Provide the [x, y] coordinate of the cell's center where the given text is located.  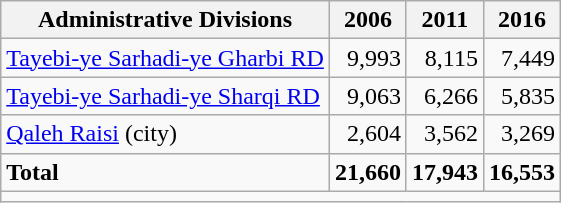
9,993 [368, 58]
16,553 [522, 172]
21,660 [368, 172]
8,115 [444, 58]
Administrative Divisions [166, 20]
2011 [444, 20]
3,562 [444, 134]
Tayebi-ye Sarhadi-ye Gharbi RD [166, 58]
Qaleh Raisi (city) [166, 134]
3,269 [522, 134]
Tayebi-ye Sarhadi-ye Sharqi RD [166, 96]
7,449 [522, 58]
9,063 [368, 96]
2006 [368, 20]
6,266 [444, 96]
5,835 [522, 96]
2,604 [368, 134]
17,943 [444, 172]
Total [166, 172]
2016 [522, 20]
